Extract the (X, Y) coordinate from the center of the cell holding the provided text.  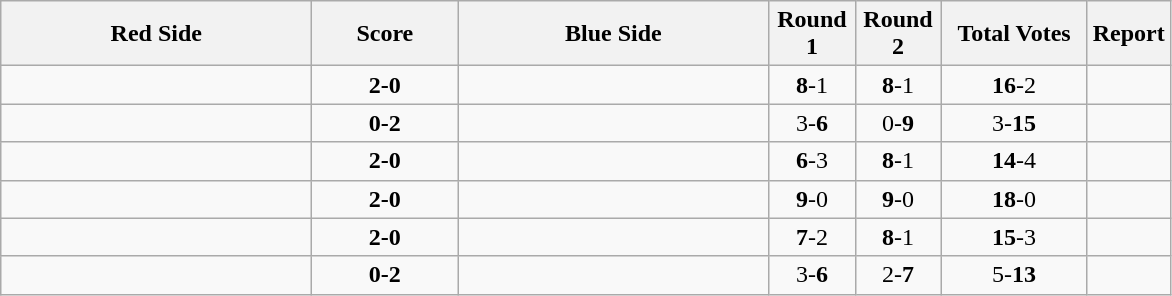
16-2 (1014, 85)
15-3 (1014, 237)
Blue Side (614, 34)
Red Side (156, 34)
7-2 (812, 237)
18-0 (1014, 199)
Report (1128, 34)
6-3 (812, 161)
Score (385, 34)
3-15 (1014, 123)
5-13 (1014, 275)
2-7 (898, 275)
Round 1 (812, 34)
Total Votes (1014, 34)
0-9 (898, 123)
14-4 (1014, 161)
Round 2 (898, 34)
